Provide the (X, Y) coordinate of the cell's center where the given text is located.  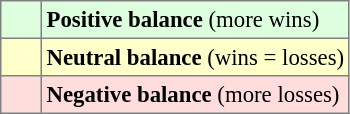
Negative balance (more losses) (195, 95)
Positive balance (more wins) (195, 20)
Neutral balance (wins = losses) (195, 57)
